For the text-containing cell, return its midpoint in [x, y] coordinate format. 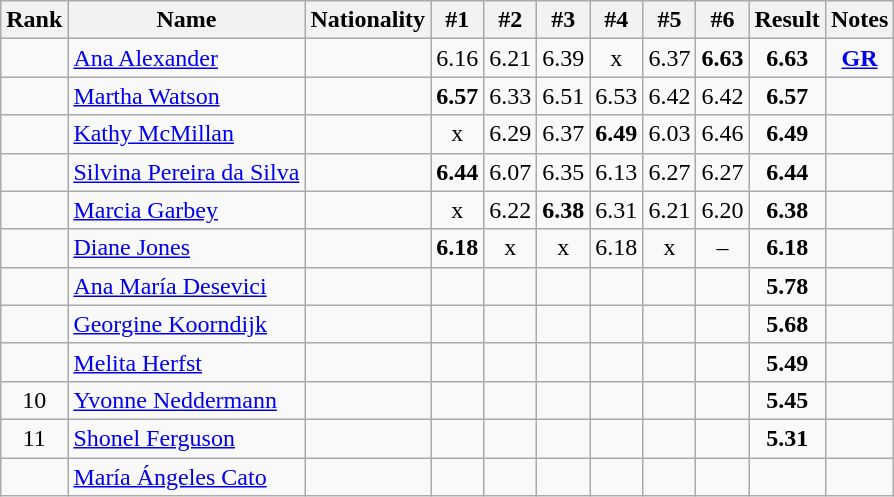
6.22 [510, 210]
#4 [616, 20]
6.16 [458, 58]
María Ángeles Cato [186, 477]
5.49 [787, 362]
Ana María Desevici [186, 286]
6.53 [616, 96]
Silvina Pereira da Silva [186, 172]
Martha Watson [186, 96]
6.39 [564, 58]
6.33 [510, 96]
11 [34, 438]
6.35 [564, 172]
#1 [458, 20]
6.31 [616, 210]
GR [859, 58]
#5 [670, 20]
6.07 [510, 172]
– [722, 248]
Notes [859, 20]
Shonel Ferguson [186, 438]
Yvonne Neddermann [186, 400]
5.45 [787, 400]
Result [787, 20]
Diane Jones [186, 248]
#2 [510, 20]
5.31 [787, 438]
6.46 [722, 134]
Georgine Koorndijk [186, 324]
Ana Alexander [186, 58]
5.78 [787, 286]
6.13 [616, 172]
5.68 [787, 324]
#3 [564, 20]
#6 [722, 20]
Nationality [368, 20]
10 [34, 400]
6.51 [564, 96]
Kathy McMillan [186, 134]
Marcia Garbey [186, 210]
Rank [34, 20]
6.20 [722, 210]
Name [186, 20]
Melita Herfst [186, 362]
6.03 [670, 134]
6.29 [510, 134]
